Return (X, Y) of the center of cell containing provided text 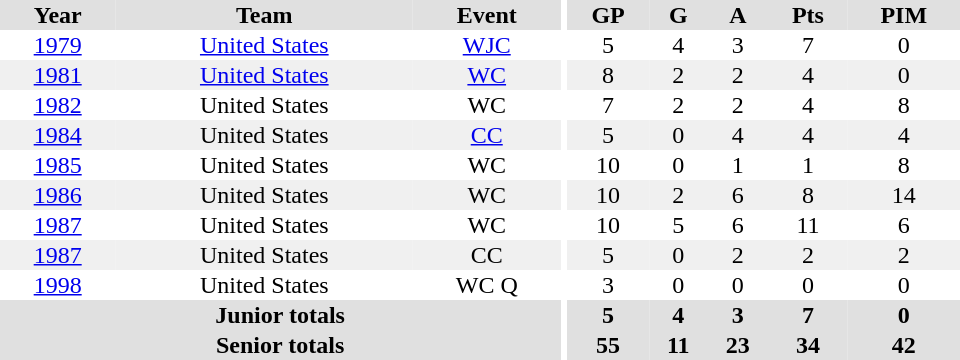
1985 (58, 165)
14 (904, 195)
WJC (486, 45)
1986 (58, 195)
Team (264, 15)
23 (738, 345)
1982 (58, 105)
Senior totals (280, 345)
Year (58, 15)
Pts (808, 15)
1981 (58, 75)
WC Q (486, 285)
1998 (58, 285)
G (678, 15)
55 (608, 345)
A (738, 15)
GP (608, 15)
1984 (58, 135)
42 (904, 345)
PIM (904, 15)
Event (486, 15)
1979 (58, 45)
Junior totals (280, 315)
34 (808, 345)
